Identify which cell holds the provided text, then report its (x, y) central coordinate. 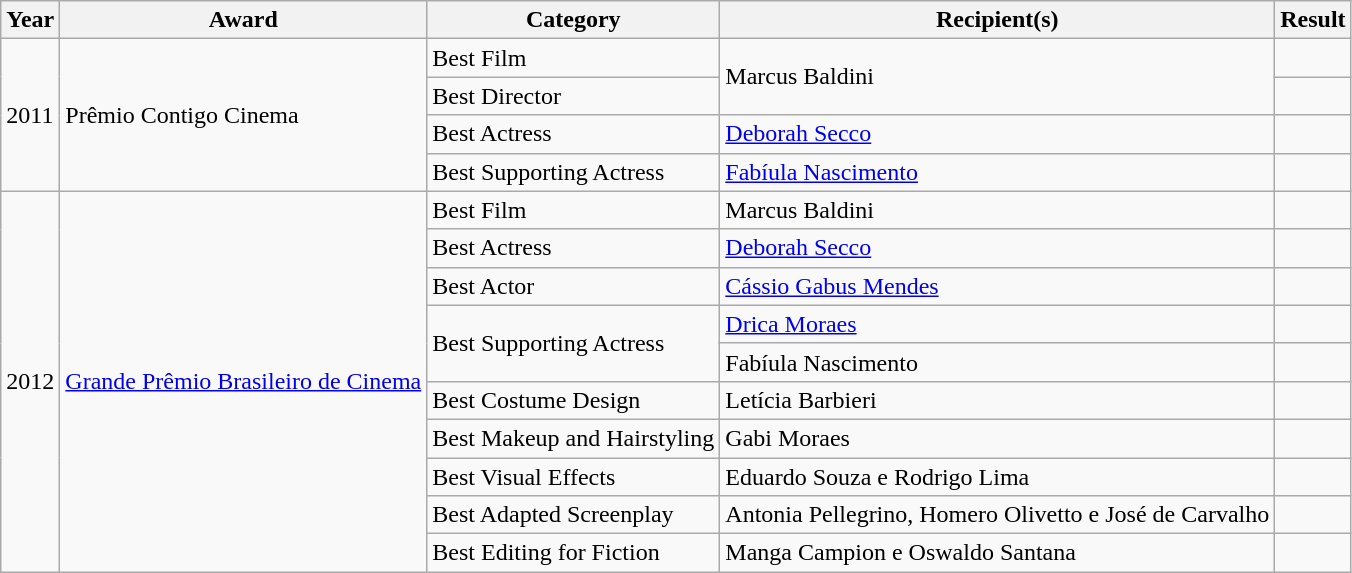
2012 (30, 382)
Year (30, 20)
Gabi Moraes (998, 438)
Best Editing for Fiction (574, 553)
Manga Campion e Oswaldo Santana (998, 553)
Best Adapted Screenplay (574, 515)
Recipient(s) (998, 20)
Result (1313, 20)
Antonia Pellegrino, Homero Olivetto e José de Carvalho (998, 515)
Best Visual Effects (574, 477)
2011 (30, 115)
Drica Moraes (998, 324)
Letícia Barbieri (998, 400)
Category (574, 20)
Cássio Gabus Mendes (998, 286)
Best Director (574, 96)
Best Costume Design (574, 400)
Grande Prêmio Brasileiro de Cinema (244, 382)
Prêmio Contigo Cinema (244, 115)
Best Makeup and Hairstyling (574, 438)
Award (244, 20)
Best Actor (574, 286)
Eduardo Souza e Rodrigo Lima (998, 477)
